Provide the [x, y] coordinate of the cell's center where the given text is located.  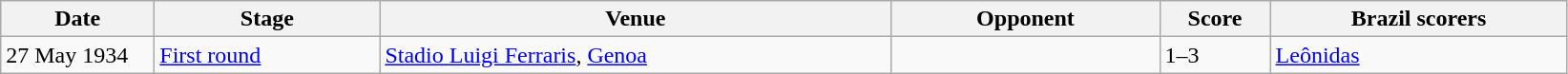
Opponent [1025, 19]
Stage [267, 19]
Leônidas [1418, 55]
Stadio Luigi Ferraris, Genoa [636, 55]
Date [78, 19]
Score [1215, 19]
First round [267, 55]
Brazil scorers [1418, 19]
27 May 1934 [78, 55]
1–3 [1215, 55]
Venue [636, 19]
